Determine the (X, Y) coordinate at the center of the cell enclosing the given text.  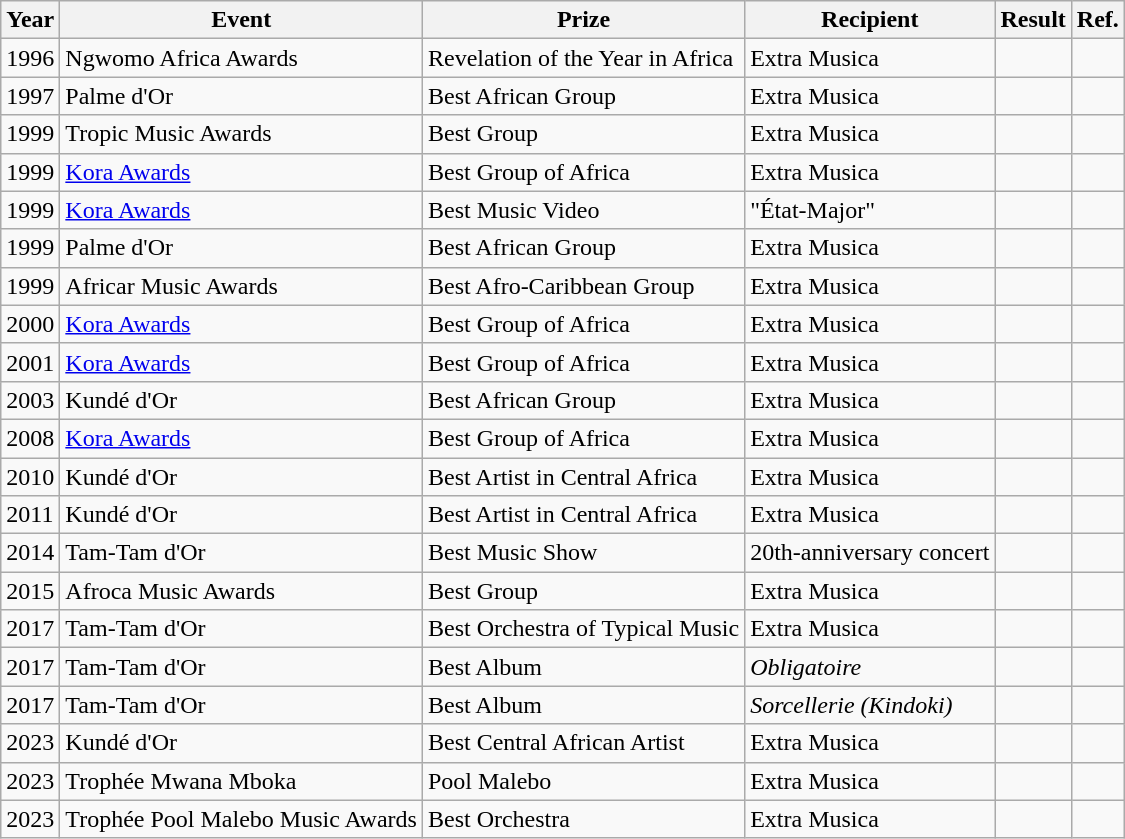
2000 (30, 324)
Best Central African Artist (583, 743)
2015 (30, 591)
Africar Music Awards (242, 286)
2001 (30, 362)
Best Afro-Caribbean Group (583, 286)
Year (30, 20)
Prize (583, 20)
Sorcellerie (Kindoki) (870, 705)
2003 (30, 400)
Trophée Pool Malebo Music Awards (242, 819)
Revelation of the Year in Africa (583, 58)
1996 (30, 58)
Best Orchestra of Typical Music (583, 629)
Best Music Show (583, 553)
20th-anniversary concert (870, 553)
Afroca Music Awards (242, 591)
2011 (30, 515)
Obligatoire (870, 667)
2010 (30, 477)
Ngwomo Africa Awards (242, 58)
Ref. (1098, 20)
2008 (30, 438)
Event (242, 20)
2014 (30, 553)
"État-Major" (870, 210)
Pool Malebo (583, 781)
Trophée Mwana Mboka (242, 781)
Tropic Music Awards (242, 134)
Result (1033, 20)
1997 (30, 96)
Best Music Video (583, 210)
Recipient (870, 20)
Best Orchestra (583, 819)
